Identify which cell holds the provided text, then report its [X, Y] central coordinate. 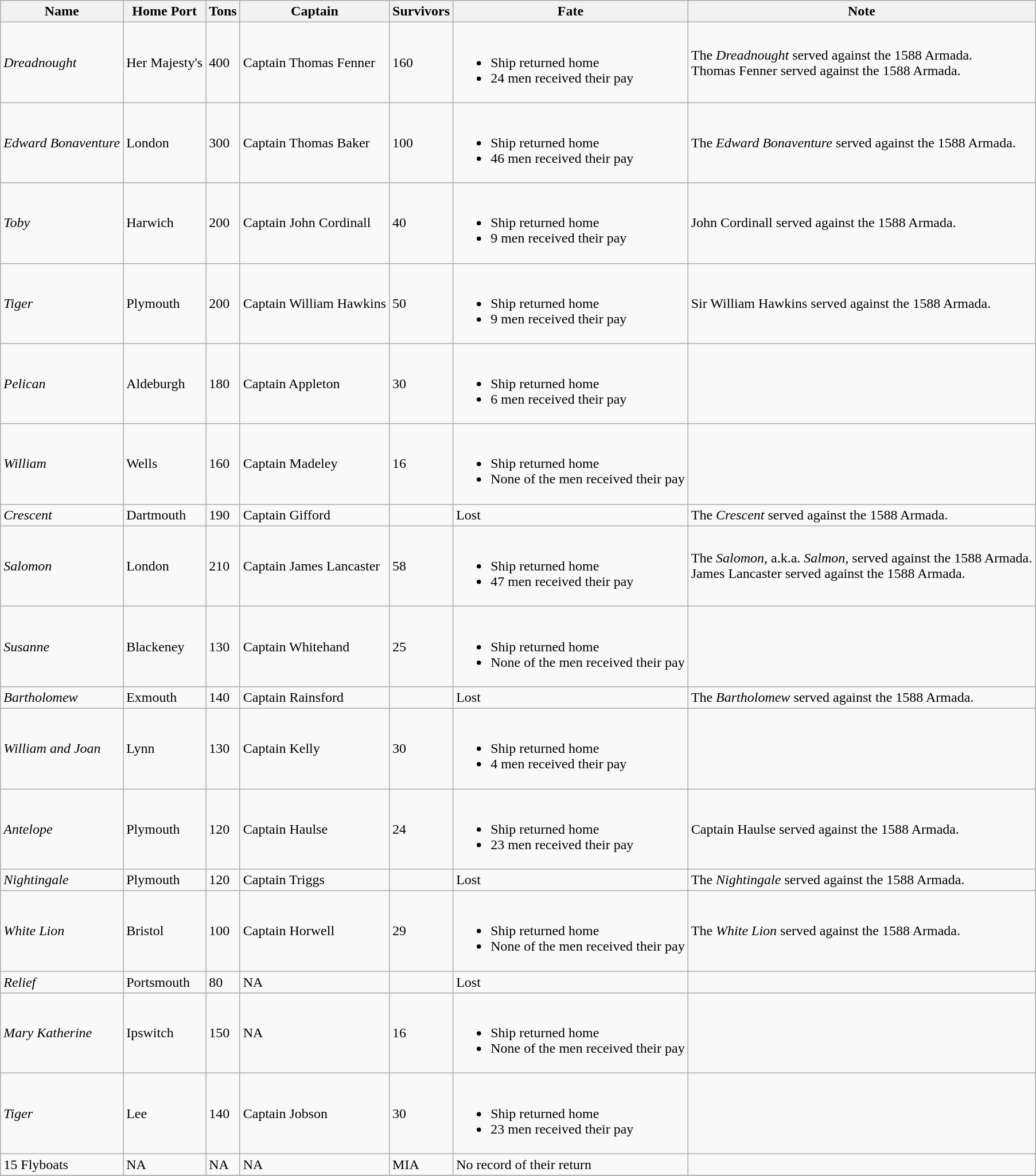
Lynn [165, 748]
Captain Gifford [314, 515]
The White Lion served against the 1588 Armada. [862, 931]
Nightingale [62, 880]
Captain John Cordinall [314, 223]
Mary Katherine [62, 1033]
Blackeney [165, 646]
Captain Horwell [314, 931]
William [62, 464]
Edward Bonaventure [62, 143]
25 [421, 646]
Tons [223, 11]
William and Joan [62, 748]
Captain Kelly [314, 748]
Ipswitch [165, 1033]
300 [223, 143]
Ship returned home46 men received their pay [571, 143]
Bristol [165, 931]
180 [223, 384]
Captain Jobson [314, 1114]
Fate [571, 11]
24 [421, 829]
The Edward Bonaventure served against the 1588 Armada. [862, 143]
Captain William Hawkins [314, 303]
150 [223, 1033]
Ship returned home47 men received their pay [571, 566]
Exmouth [165, 697]
Name [62, 11]
190 [223, 515]
Captain Haulse served against the 1588 Armada. [862, 829]
Portsmouth [165, 982]
White Lion [62, 931]
Captain [314, 11]
Ship returned home24 men received their pay [571, 62]
Captain Triggs [314, 880]
15 Flyboats [62, 1165]
Harwich [165, 223]
210 [223, 566]
Ship returned home4 men received their pay [571, 748]
Bartholomew [62, 697]
Ship returned home6 men received their pay [571, 384]
58 [421, 566]
Aldeburgh [165, 384]
Survivors [421, 11]
Dreadnought [62, 62]
Captain Haulse [314, 829]
The Salomon, a.k.a. Salmon, served against the 1588 Armada.James Lancaster served against the 1588 Armada. [862, 566]
Susanne [62, 646]
400 [223, 62]
Antelope [62, 829]
80 [223, 982]
MIA [421, 1165]
Captain Whitehand [314, 646]
Toby [62, 223]
Captain Appleton [314, 384]
John Cordinall served against the 1588 Armada. [862, 223]
Pelican [62, 384]
Home Port [165, 11]
40 [421, 223]
29 [421, 931]
Wells [165, 464]
Captain Thomas Baker [314, 143]
Crescent [62, 515]
Captain James Lancaster [314, 566]
The Dreadnought served against the 1588 Armada.Thomas Fenner served against the 1588 Armada. [862, 62]
Sir William Hawkins served against the 1588 Armada. [862, 303]
Her Majesty's [165, 62]
The Nightingale served against the 1588 Armada. [862, 880]
No record of their return [571, 1165]
Lee [165, 1114]
Dartmouth [165, 515]
The Bartholomew served against the 1588 Armada. [862, 697]
Captain Rainsford [314, 697]
Captain Madeley [314, 464]
50 [421, 303]
Salomon [62, 566]
The Crescent served against the 1588 Armada. [862, 515]
Captain Thomas Fenner [314, 62]
Note [862, 11]
Relief [62, 982]
